Locate the cell with the specified text and output its (x, y) center coordinate. 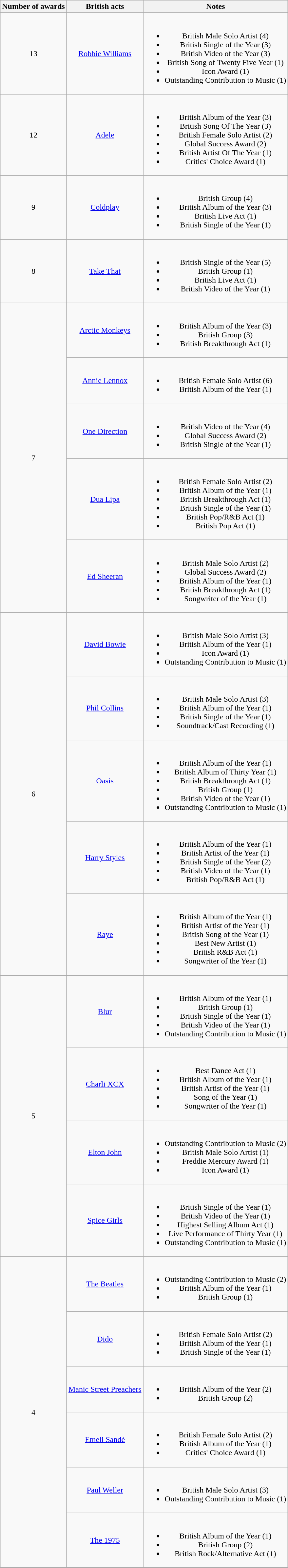
Notes (216, 7)
4 (33, 1412)
Dido (105, 1339)
British Album of the Year (3)British Group (3)British Breakthrough Act (1) (216, 330)
British Album of the Year (1)British Group (1)British Single of the Year (1)British Video of the Year (1)Outstanding Contribution to Music (1) (216, 1011)
British Male Solo Artist (2)Global Success Award (2)British Album of the Year (1)British Breakthrough Act (1)Songwriter of the Year (1) (216, 576)
Manic Street Preachers (105, 1389)
One Direction (105, 431)
Harry Styles (105, 858)
Outstanding Contribution to Music (2)British Album of the Year (1)British Group (1) (216, 1284)
Emeli Sandé (105, 1439)
8 (33, 271)
13 (33, 53)
British Album of the Year (1)British Artist of the Year (1)British Single of the Year (2)British Video of the Year (1)British Pop/R&B Act (1) (216, 858)
Arctic Monkeys (105, 330)
British Album of the Year (2)British Group (2) (216, 1389)
Spice Girls (105, 1220)
British Video of the Year (4)Global Success Award (2)British Single of the Year (1) (216, 431)
British Female Solo Artist (6)British Album of the Year (1) (216, 381)
The 1975 (105, 1540)
Outstanding Contribution to Music (2)British Male Solo Artist (1)Freddie Mercury Award (1)Icon Award (1) (216, 1152)
7 (33, 457)
Adele (105, 135)
Raye (105, 935)
9 (33, 207)
Annie Lennox (105, 381)
British Group (4)British Album of the Year (3)British Live Act (1)British Single of the Year (1) (216, 207)
David Bowie (105, 644)
Number of awards (33, 7)
5 (33, 1116)
British Album of the Year (1)British Group (2)British Rock/Alternative Act (1) (216, 1540)
6 (33, 794)
Elton John (105, 1152)
The Beatles (105, 1284)
British acts (105, 7)
Ed Sheeran (105, 576)
12 (33, 135)
Paul Weller (105, 1490)
British Male Solo Artist (3)British Album of the Year (1)British Single of the Year (1)Soundtrack/Cast Recording (1) (216, 708)
Dua Lipa (105, 499)
British Female Solo Artist (2)British Album of the Year (1)Critics' Choice Award (1) (216, 1439)
Robbie Williams (105, 53)
Take That (105, 271)
Coldplay (105, 207)
British Male Solo Artist (3)Outstanding Contribution to Music (1) (216, 1490)
Phil Collins (105, 708)
British Female Solo Artist (2)British Album of the Year (1)British Single of the Year (1) (216, 1339)
British Male Solo Artist (3)British Album of the Year (1)Icon Award (1)Outstanding Contribution to Music (1) (216, 644)
Best Dance Act (1)British Album of the Year (1)British Artist of the Year (1)Song of the Year (1)Songwriter of the Year (1) (216, 1084)
British Single of the Year (5)British Group (1)British Live Act (1)British Video of the Year (1) (216, 271)
Charli XCX (105, 1084)
Oasis (105, 780)
Blur (105, 1011)
